Output the (x, y) coordinate of the center of the cell containing the given text.  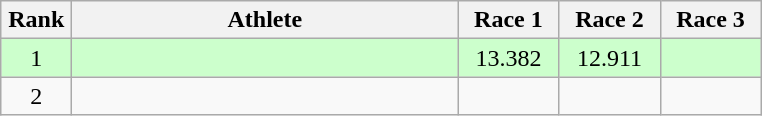
2 (36, 96)
13.382 (508, 58)
12.911 (610, 58)
Rank (36, 20)
Race 1 (508, 20)
1 (36, 58)
Race 3 (710, 20)
Athlete (265, 20)
Race 2 (610, 20)
